Detect which cell encompasses the target text, then output its [X, Y] center coordinate. 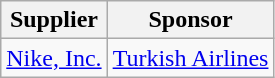
Nike, Inc. [54, 58]
Turkish Airlines [190, 58]
Supplier [54, 20]
Sponsor [190, 20]
